Extract the (X, Y) coordinate from the center of the cell holding the provided text.  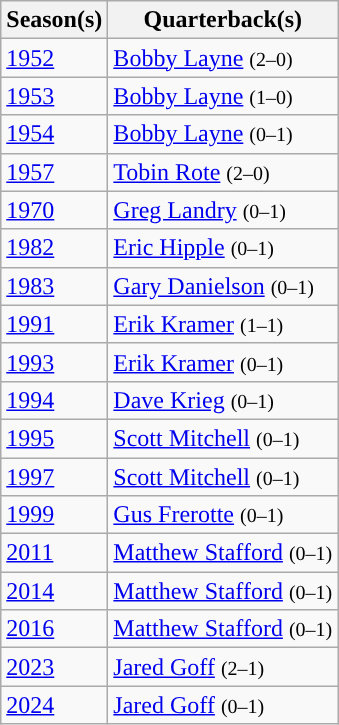
2011 (54, 553)
Season(s) (54, 20)
Eric Hipple (0–1) (223, 248)
1995 (54, 438)
2024 (54, 705)
Erik Kramer (1–1) (223, 324)
Jared Goff (2–1) (223, 667)
Quarterback(s) (223, 20)
1991 (54, 324)
2023 (54, 667)
1993 (54, 362)
1997 (54, 477)
1952 (54, 58)
Tobin Rote (2–0) (223, 172)
Bobby Layne (1–0) (223, 96)
2016 (54, 629)
1954 (54, 134)
1957 (54, 172)
2014 (54, 591)
Greg Landry (0–1) (223, 210)
Bobby Layne (0–1) (223, 134)
1953 (54, 96)
Erik Kramer (0–1) (223, 362)
Gary Danielson (0–1) (223, 286)
Bobby Layne (2–0) (223, 58)
Gus Frerotte (0–1) (223, 515)
1982 (54, 248)
Jared Goff (0–1) (223, 705)
1999 (54, 515)
1994 (54, 400)
Dave Krieg (0–1) (223, 400)
1970 (54, 210)
1983 (54, 286)
